Locate the cell with the specified text and output its (X, Y) center coordinate. 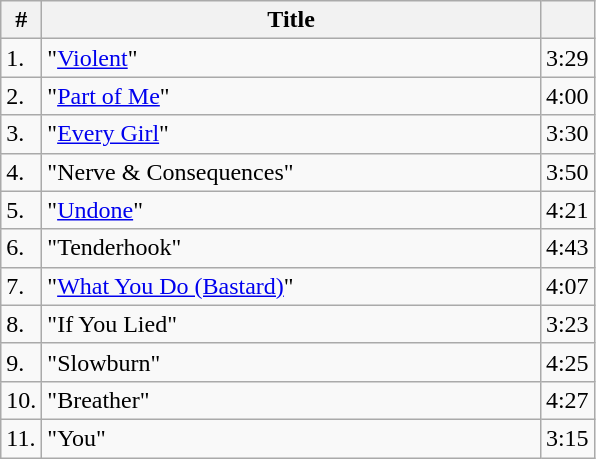
"Slowburn" (292, 362)
# (22, 20)
"Every Girl" (292, 134)
4:25 (567, 362)
2. (22, 96)
4:00 (567, 96)
"What You Do (Bastard)" (292, 286)
1. (22, 58)
"If You Lied" (292, 324)
"Breather" (292, 400)
"You" (292, 438)
"Undone" (292, 210)
4:43 (567, 248)
3:29 (567, 58)
11. (22, 438)
10. (22, 400)
3. (22, 134)
3:23 (567, 324)
8. (22, 324)
3:15 (567, 438)
9. (22, 362)
5. (22, 210)
"Nerve & Consequences" (292, 172)
"Tenderhook" (292, 248)
3:50 (567, 172)
"Violent" (292, 58)
7. (22, 286)
3:30 (567, 134)
6. (22, 248)
4:07 (567, 286)
4:27 (567, 400)
4:21 (567, 210)
Title (292, 20)
4. (22, 172)
"Part of Me" (292, 96)
